Return [x, y] of the center of cell containing provided text 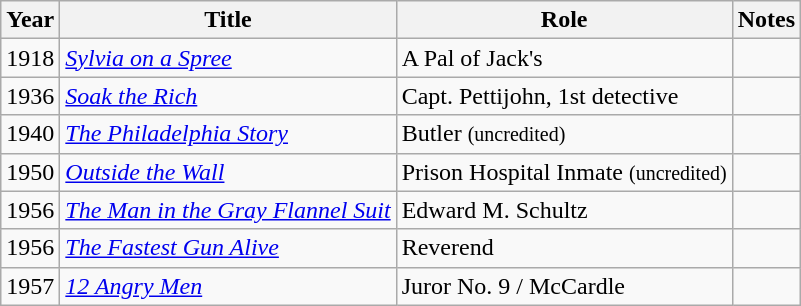
Sylvia on a Spree [228, 58]
1950 [30, 172]
Title [228, 20]
The Man in the Gray Flannel Suit [228, 210]
1940 [30, 134]
Soak the Rich [228, 96]
Reverend [564, 248]
Notes [766, 20]
The Fastest Gun Alive [228, 248]
Capt. Pettijohn, 1st detective [564, 96]
1957 [30, 286]
Prison Hospital Inmate (uncredited) [564, 172]
A Pal of Jack's [564, 58]
Year [30, 20]
1936 [30, 96]
Outside the Wall [228, 172]
Butler (uncredited) [564, 134]
Juror No. 9 / McCardle [564, 286]
Edward M. Schultz [564, 210]
1918 [30, 58]
Role [564, 20]
The Philadelphia Story [228, 134]
12 Angry Men [228, 286]
